From the cell containing the given text, extract its center point as [x, y] coordinate. 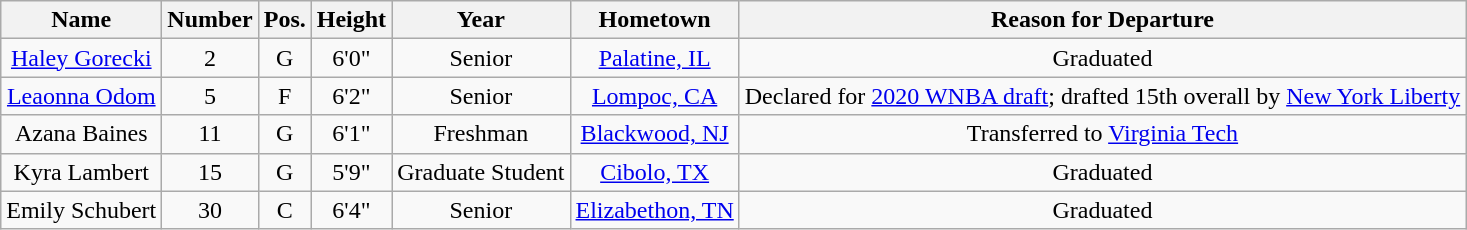
15 [210, 172]
Azana Baines [82, 134]
Freshman [481, 134]
Haley Gorecki [82, 58]
Reason for Departure [1102, 20]
Cibolo, TX [654, 172]
Transferred to Virginia Tech [1102, 134]
5 [210, 96]
Leaonna Odom [82, 96]
F [284, 96]
30 [210, 210]
C [284, 210]
6'1" [351, 134]
5'9" [351, 172]
Palatine, IL [654, 58]
Pos. [284, 20]
6'4" [351, 210]
Declared for 2020 WNBA draft; drafted 15th overall by New York Liberty [1102, 96]
Hometown [654, 20]
Lompoc, CA [654, 96]
2 [210, 58]
Emily Schubert [82, 210]
11 [210, 134]
6'0" [351, 58]
Blackwood, NJ [654, 134]
Height [351, 20]
Number [210, 20]
Year [481, 20]
Graduate Student [481, 172]
Name [82, 20]
Kyra Lambert [82, 172]
Elizabethon, TN [654, 210]
6'2" [351, 96]
